Detect which cell encompasses the target text, then output its [X, Y] center coordinate. 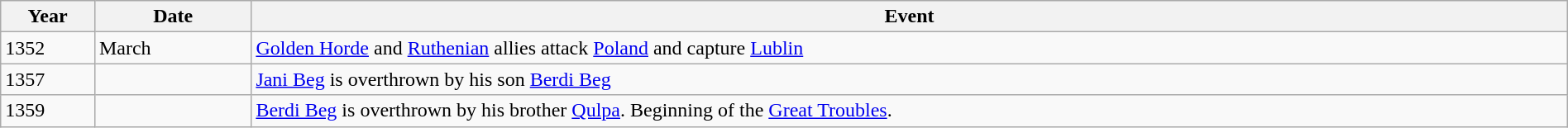
1357 [48, 79]
Date [172, 17]
Year [48, 17]
Berdi Beg is overthrown by his brother Qulpa. Beginning of the Great Troubles. [910, 111]
Jani Beg is overthrown by his son Berdi Beg [910, 79]
1359 [48, 111]
Golden Horde and Ruthenian allies attack Poland and capture Lublin [910, 48]
1352 [48, 48]
Event [910, 17]
March [172, 48]
